Capture the cell that displays the provided text and extract its [X, Y] central coordinate. 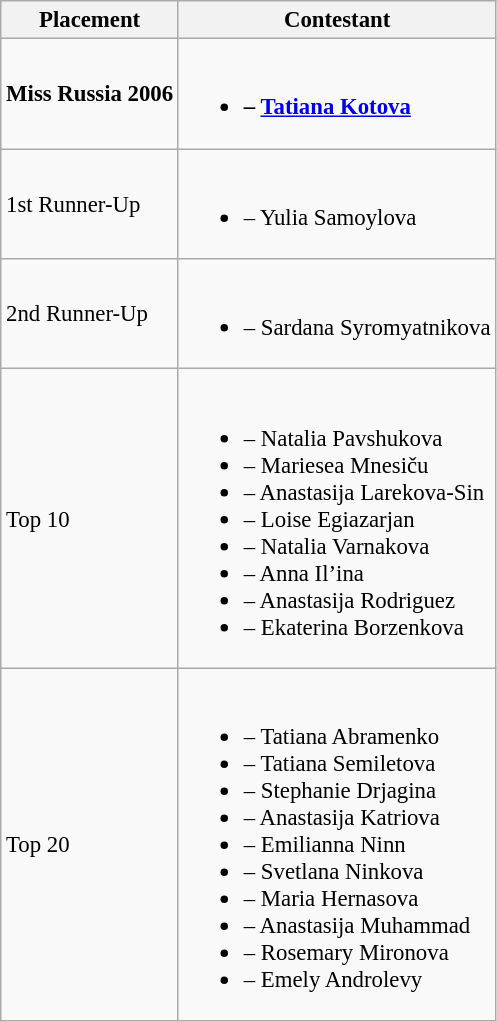
– Sardana Syromyatnikova [336, 314]
– Yulia Samoylova [336, 204]
Top 20 [90, 844]
– Tatiana Kotova [336, 94]
1st Runner-Up [90, 204]
Miss Russia 2006 [90, 94]
Contestant [336, 20]
Placement [90, 20]
Top 10 [90, 518]
2nd Runner-Up [90, 314]
